Search for the cell housing the specified text and yield its (X, Y) center coordinate. 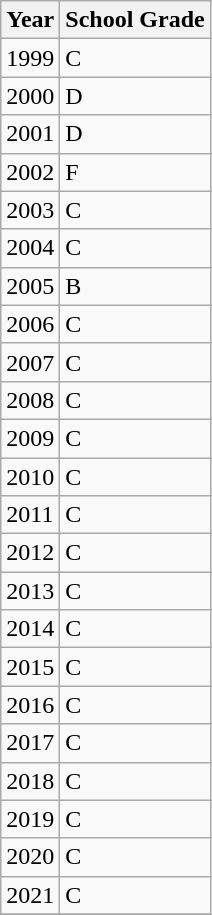
2004 (30, 248)
2011 (30, 515)
2009 (30, 438)
B (135, 286)
2007 (30, 362)
2003 (30, 210)
2014 (30, 629)
Year (30, 20)
F (135, 172)
1999 (30, 58)
2017 (30, 743)
2020 (30, 857)
2010 (30, 477)
2016 (30, 705)
2018 (30, 781)
2021 (30, 895)
2012 (30, 553)
2015 (30, 667)
2006 (30, 324)
School Grade (135, 20)
2013 (30, 591)
2002 (30, 172)
2001 (30, 134)
2019 (30, 819)
2000 (30, 96)
2008 (30, 400)
2005 (30, 286)
